Return the (X, Y) coordinate for the center point of the cell that contains the specified text.  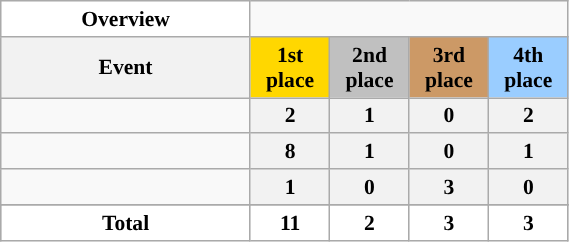
8 (290, 152)
3rd place (448, 68)
Overview (126, 19)
Total (126, 223)
4th place (528, 68)
2nd place (370, 68)
1st place (290, 68)
11 (290, 223)
Event (126, 68)
